Find where the given text appears and provide that cell's center as (X, Y) coordinate. 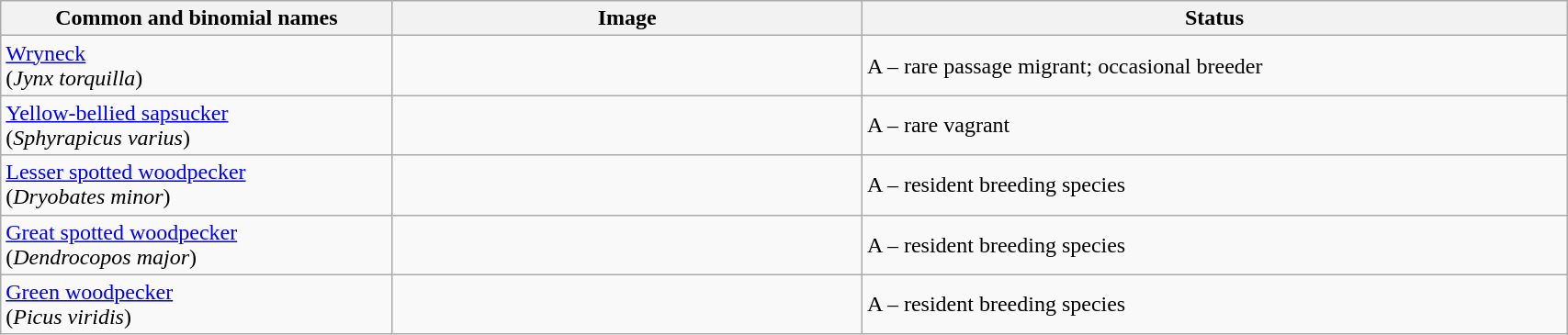
Great spotted woodpecker(Dendrocopos major) (197, 244)
Common and binomial names (197, 18)
Yellow-bellied sapsucker(Sphyrapicus varius) (197, 125)
Image (626, 18)
Status (1214, 18)
Green woodpecker(Picus viridis) (197, 305)
A – rare vagrant (1214, 125)
Lesser spotted woodpecker(Dryobates minor) (197, 185)
A – rare passage migrant; occasional breeder (1214, 66)
Wryneck(Jynx torquilla) (197, 66)
